Detect which cell encompasses the target text, then output its [x, y] center coordinate. 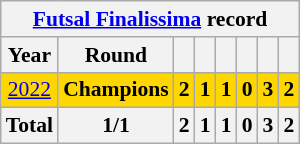
Futsal Finalissima record [150, 19]
Champions [116, 90]
Total [30, 126]
Year [30, 55]
Round [116, 55]
1/1 [116, 126]
2022 [30, 90]
